Return the [x, y] coordinate for the center point of the cell that contains the specified text.  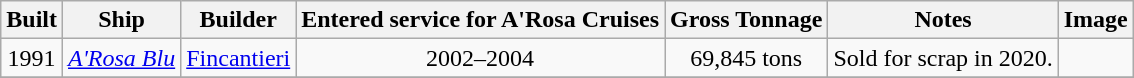
Built [32, 20]
Entered service for A'Rosa Cruises [480, 20]
Image [1096, 20]
Fincantieri [238, 58]
69,845 tons [746, 58]
2002–2004 [480, 58]
Builder [238, 20]
1991 [32, 58]
Notes [943, 20]
Gross Tonnage [746, 20]
A'Rosa Blu [122, 58]
Ship [122, 20]
Sold for scrap in 2020. [943, 58]
